Find where the given text appears and provide that cell's center as [X, Y] coordinate. 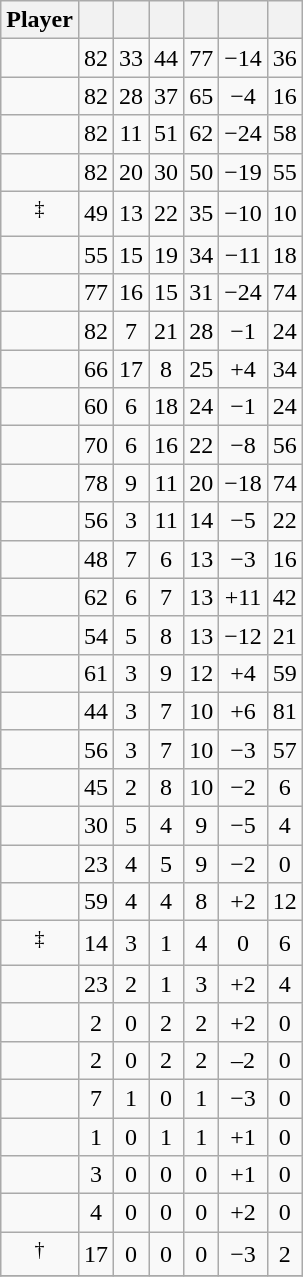
+11 [244, 597]
19 [166, 255]
54 [96, 635]
48 [96, 559]
Player [40, 20]
60 [96, 407]
−8 [244, 445]
33 [132, 58]
70 [96, 445]
81 [284, 711]
36 [284, 58]
−12 [244, 635]
45 [96, 787]
50 [202, 172]
66 [96, 369]
† [40, 1254]
25 [202, 369]
−19 [244, 172]
37 [166, 96]
–2 [244, 1060]
31 [202, 293]
+6 [244, 711]
35 [202, 214]
78 [96, 483]
61 [96, 673]
65 [202, 96]
49 [96, 214]
−11 [244, 255]
42 [284, 597]
51 [166, 134]
58 [284, 134]
−10 [244, 214]
57 [284, 749]
−4 [244, 96]
−14 [244, 58]
−18 [244, 483]
